Detect which cell encompasses the target text, then output its [x, y] center coordinate. 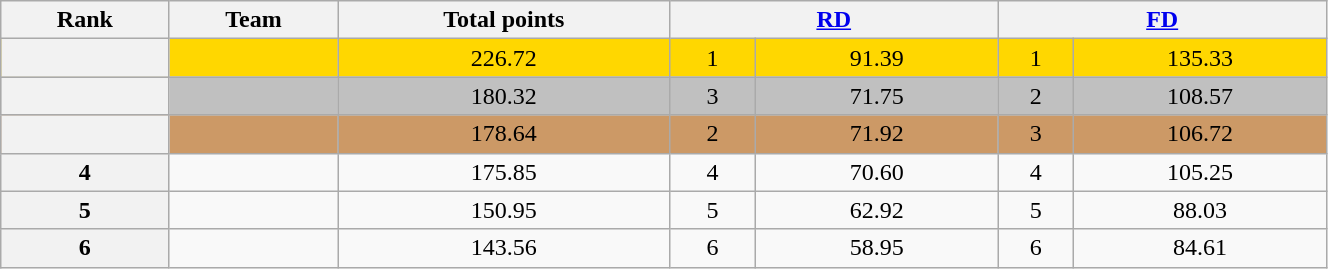
Rank [85, 20]
150.95 [504, 210]
91.39 [876, 58]
71.75 [876, 96]
105.25 [1200, 172]
108.57 [1200, 96]
226.72 [504, 58]
106.72 [1200, 134]
58.95 [876, 248]
178.64 [504, 134]
70.60 [876, 172]
175.85 [504, 172]
135.33 [1200, 58]
143.56 [504, 248]
Team [254, 20]
84.61 [1200, 248]
71.92 [876, 134]
88.03 [1200, 210]
Total points [504, 20]
RD [834, 20]
180.32 [504, 96]
FD [1162, 20]
62.92 [876, 210]
